From the cell containing the given text, extract its center point as (X, Y) coordinate. 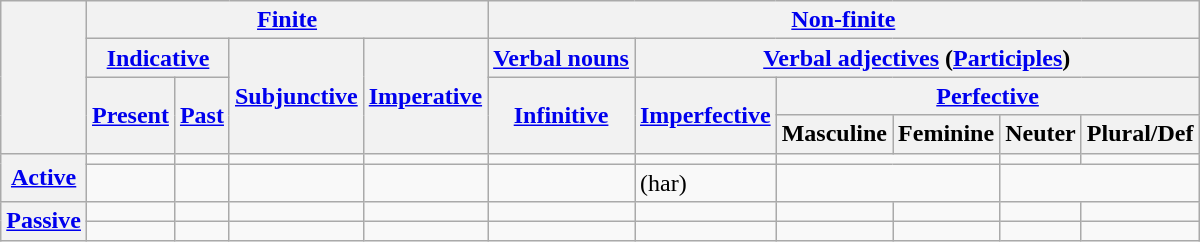
Imperfective (705, 115)
Present (130, 115)
Imperative (425, 96)
Infinitive (562, 115)
Neuter (1041, 134)
Finite (286, 20)
Past (202, 115)
Masculine (834, 134)
Subjunctive (296, 96)
Passive (44, 221)
Perfective (988, 96)
Non-finite (844, 20)
Verbal nouns (562, 58)
Feminine (946, 134)
Indicative (158, 58)
(har) (705, 183)
Verbal adjectives (Participles) (916, 58)
Plural/Def (1140, 134)
Active (44, 178)
